Output the [x, y] coordinate of the center of the cell containing the given text.  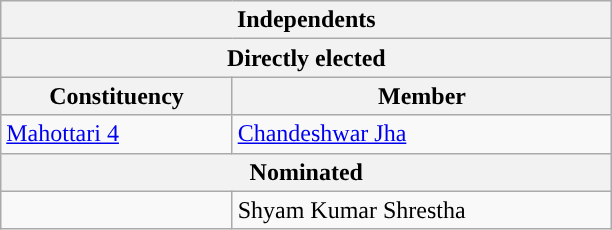
Nominated [306, 172]
Directly elected [306, 58]
Mahottari 4 [116, 134]
Chandeshwar Jha [422, 134]
Member [422, 96]
Independents [306, 20]
Shyam Kumar Shrestha [422, 210]
Constituency [116, 96]
